Detect which cell encompasses the target text, then output its [x, y] center coordinate. 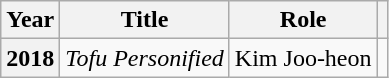
Tofu Personified [145, 58]
Kim Joo-heon [303, 58]
Role [303, 20]
2018 [30, 58]
Year [30, 20]
Title [145, 20]
